Search for the cell housing the specified text and yield its (X, Y) center coordinate. 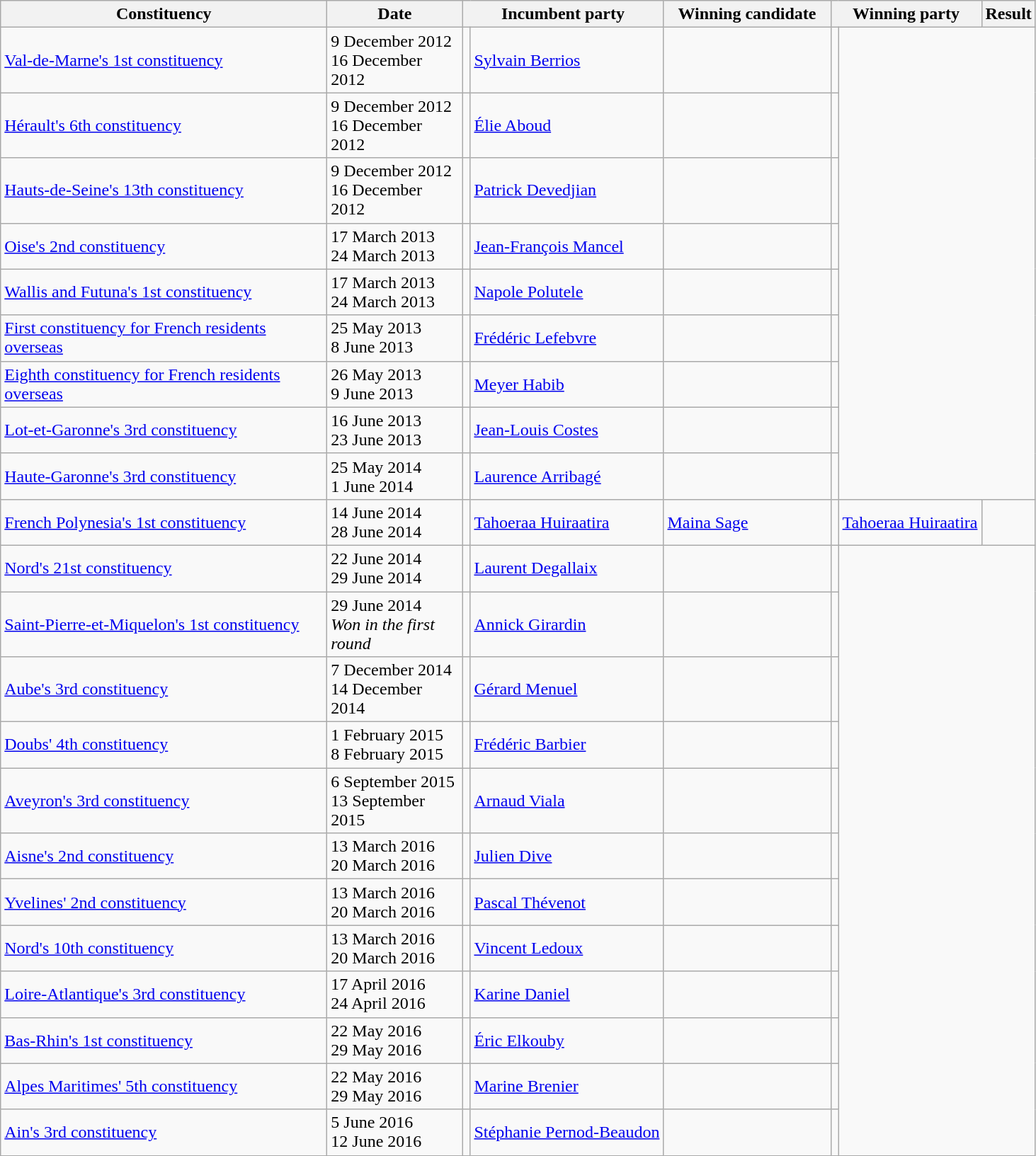
Jean-François Mancel (567, 246)
25 May 2013 8 June 2013 (395, 338)
Bas-Rhin's 1st constituency (164, 1041)
Oise's 2nd constituency (164, 246)
Pascal Thévenot (567, 902)
Marine Brenier (567, 1086)
14 June 2014 28 June 2014 (395, 522)
Frédéric Barbier (567, 745)
Maina Sage (747, 522)
Jean-Louis Costes (567, 430)
Date (395, 14)
6 September 2015 13 September 2015 (395, 801)
Sylvain Berrios (567, 60)
First constituency for French residents overseas (164, 338)
22 June 2014 29 June 2014 (395, 568)
Éric Elkouby (567, 1041)
Doubs' 4th constituency (164, 745)
Wallis and Futuna's 1st constituency (164, 292)
Eighth constituency for French residents overseas (164, 384)
7 December 2014 14 December 2014 (395, 689)
Incumbent party (563, 14)
Laurence Arribagé (567, 476)
Aveyron's 3rd constituency (164, 801)
Aube's 3rd constituency (164, 689)
Nord's 10th constituency (164, 949)
Élie Aboud (567, 125)
Julien Dive (567, 857)
Laurent Degallaix (567, 568)
Patrick Devedjian (567, 190)
1 February 2015 8 February 2015 (395, 745)
Val-de-Marne's 1st constituency (164, 60)
Alpes Maritimes' 5th constituency (164, 1086)
Lot-et-Garonne's 3rd constituency (164, 430)
Winning candidate (747, 14)
Winning party (906, 14)
Nord's 21st constituency (164, 568)
Yvelines' 2nd constituency (164, 902)
Haute-Garonne's 3rd constituency (164, 476)
Saint-Pierre-et-Miquelon's 1st constituency (164, 624)
Loire-Atlantique's 3rd constituency (164, 994)
17 April 2016 24 April 2016 (395, 994)
Arnaud Viala (567, 801)
Gérard Menuel (567, 689)
Constituency (164, 14)
Ain's 3rd constituency (164, 1133)
Hauts-de-Seine's 13th constituency (164, 190)
Hérault's 6th constituency (164, 125)
5 June 2016 12 June 2016 (395, 1133)
Annick Girardin (567, 624)
Meyer Habib (567, 384)
Result (1008, 14)
Aisne's 2nd constituency (164, 857)
Napole Polutele (567, 292)
25 May 2014 1 June 2014 (395, 476)
French Polynesia's 1st constituency (164, 522)
Frédéric Lefebvre (567, 338)
26 May 2013 9 June 2013 (395, 384)
Karine Daniel (567, 994)
Stéphanie Pernod-Beaudon (567, 1133)
29 June 2014 Won in the first round (395, 624)
Vincent Ledoux (567, 949)
16 June 2013 23 June 2013 (395, 430)
